Scan for the cell matching the given text and deliver its [x, y] coordinate at center. 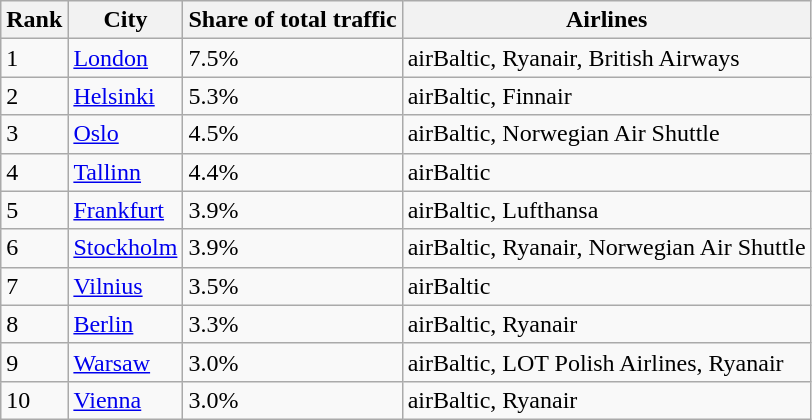
4.5% [292, 134]
airBaltic, Norwegian Air Shuttle [606, 134]
London [126, 58]
4.4% [292, 172]
7 [34, 286]
3.3% [292, 324]
10 [34, 400]
airBaltic, Ryanair, British Airways [606, 58]
2 [34, 96]
7.5% [292, 58]
Oslo [126, 134]
5.3% [292, 96]
airBaltic, LOT Polish Airlines, Ryanair [606, 362]
Warsaw [126, 362]
airBaltic, Lufthansa [606, 210]
3 [34, 134]
Vilnius [126, 286]
6 [34, 248]
airBaltic, Ryanair, Norwegian Air Shuttle [606, 248]
City [126, 20]
Helsinki [126, 96]
8 [34, 324]
Frankfurt [126, 210]
5 [34, 210]
9 [34, 362]
Vienna [126, 400]
Tallinn [126, 172]
Stockholm [126, 248]
Share of total traffic [292, 20]
Berlin [126, 324]
3.5% [292, 286]
4 [34, 172]
airBaltic, Finnair [606, 96]
Rank [34, 20]
1 [34, 58]
Airlines [606, 20]
